Output the (x, y) coordinate of the center of the cell containing the given text.  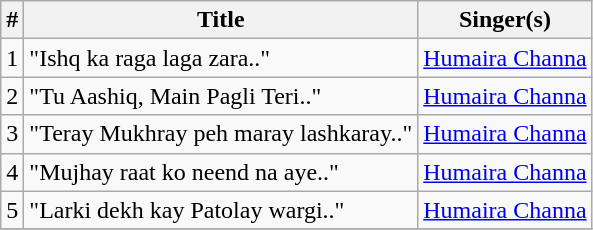
Title (221, 20)
"Larki dekh kay Patolay wargi.." (221, 210)
Singer(s) (505, 20)
"Mujhay raat ko neend na aye.." (221, 172)
4 (12, 172)
2 (12, 96)
"Teray Mukhray peh maray lashkaray.." (221, 134)
1 (12, 58)
"Tu Aashiq, Main Pagli Teri.." (221, 96)
5 (12, 210)
3 (12, 134)
# (12, 20)
"Ishq ka raga laga zara.." (221, 58)
